Identify which cell holds the provided text, then report its [x, y] central coordinate. 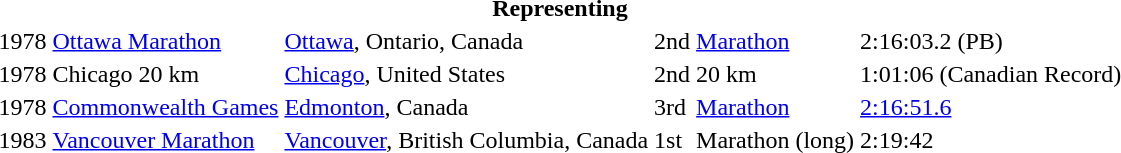
20 km [776, 74]
Chicago, United States [466, 74]
Edmonton, Canada [466, 107]
3rd [672, 107]
Ottawa Marathon [166, 41]
Commonwealth Games [166, 107]
Ottawa, Ontario, Canada [466, 41]
Chicago 20 km [166, 74]
